Provide the [x, y] coordinate of the cell's center where the given text is located.  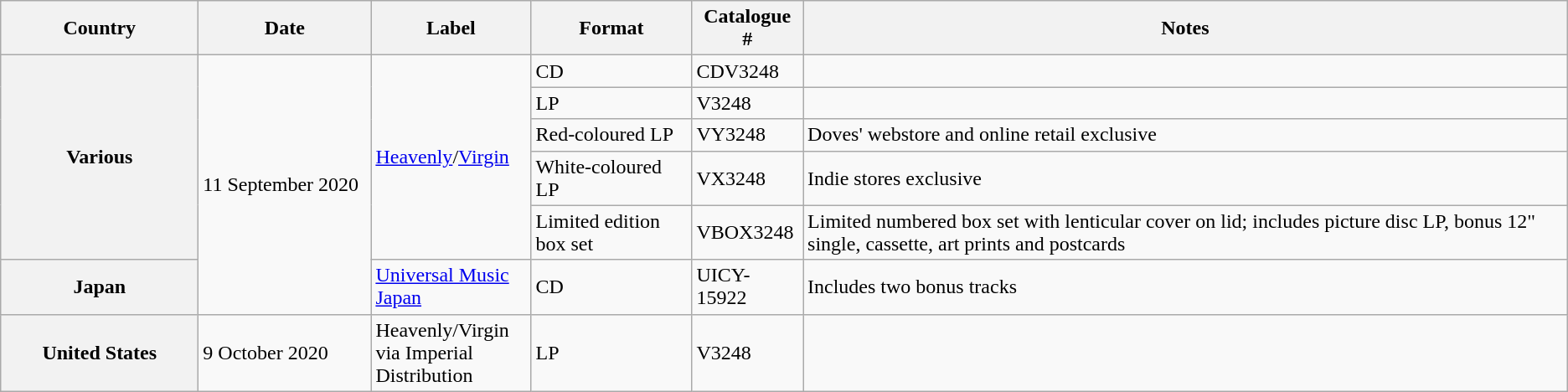
Format [611, 28]
Heavenly/Virgin via Imperial Distribution [451, 353]
Catalogue # [747, 28]
VBOX3248 [747, 233]
Limited edition box set [611, 233]
9 October 2020 [285, 353]
VY3248 [747, 135]
Various [100, 157]
Doves' webstore and online retail exclusive [1186, 135]
Includes two bonus tracks [1186, 286]
Japan [100, 286]
Indie stores exclusive [1186, 178]
United States [100, 353]
Notes [1186, 28]
Country [100, 28]
Date [285, 28]
Heavenly/Virgin [451, 157]
VX3248 [747, 178]
Red-coloured LP [611, 135]
Universal Music Japan [451, 286]
11 September 2020 [285, 184]
Label [451, 28]
CDV3248 [747, 71]
White-coloured LP [611, 178]
Limited numbered box set with lenticular cover on lid; includes picture disc LP, bonus 12" single, cassette, art prints and postcards [1186, 233]
UICY-15922 [747, 286]
